Search for the cell housing the specified text and yield its (X, Y) center coordinate. 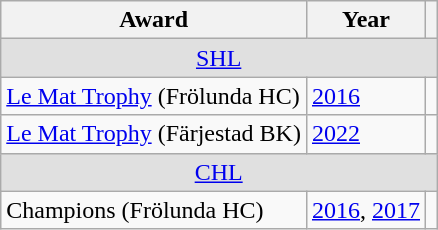
2016, 2017 (366, 210)
CHL (219, 172)
Award (154, 20)
2022 (366, 134)
Champions (Frölunda HC) (154, 210)
SHL (219, 58)
Le Mat Trophy (Frölunda HC) (154, 96)
Year (366, 20)
2016 (366, 96)
Le Mat Trophy (Färjestad BK) (154, 134)
